Determine the (x, y) coordinate at the center of the cell enclosing the given text.  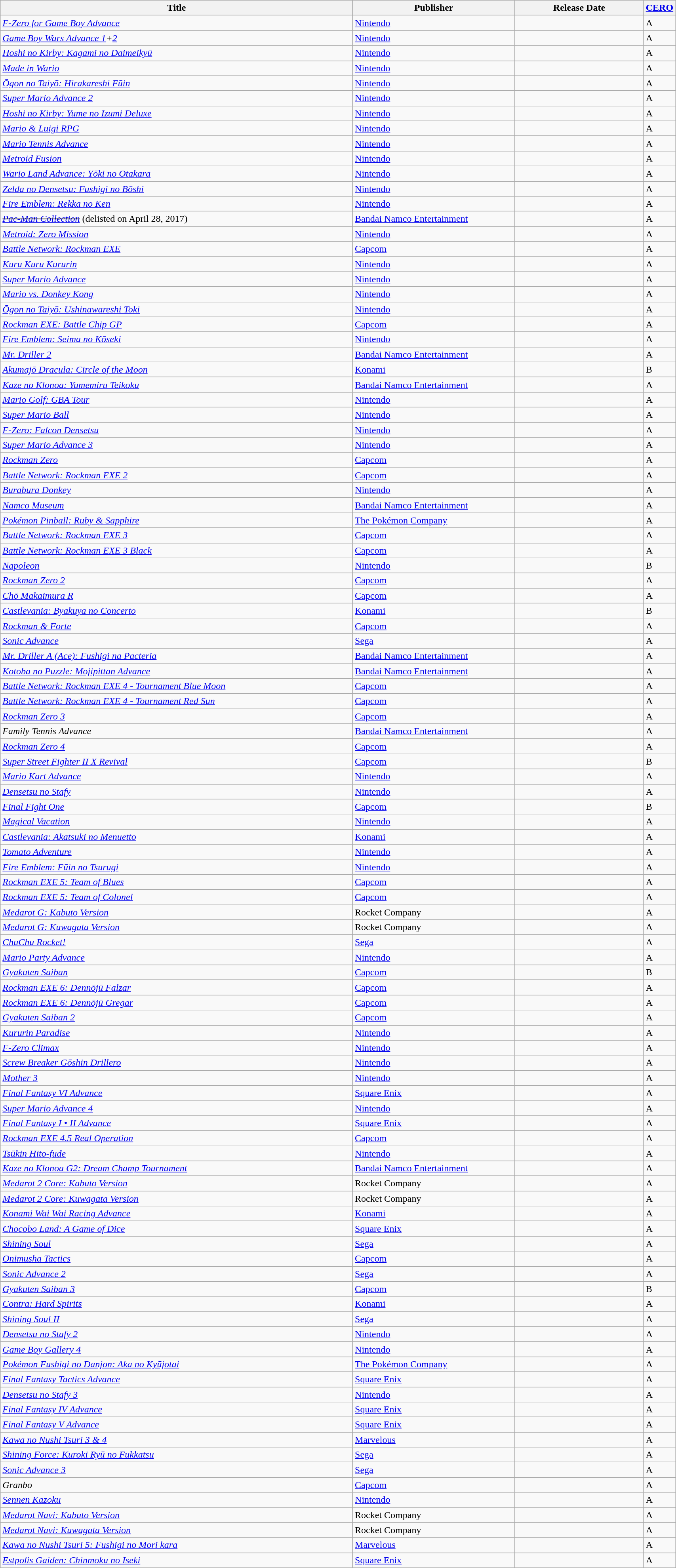
Metroid: Zero Mission (177, 234)
Fire Emblem: Fūin no Tsurugi (177, 867)
Final Fantasy IV Advance (177, 1410)
Densetsu no Stafy 3 (177, 1394)
Gyakuten Saiban 2 (177, 1018)
Kururin Paradise (177, 1033)
Family Tennis Advance (177, 731)
Zelda no Densetsu: Fushigi no Bōshi (177, 189)
Kaze no Klonoa: Yumemiru Teikoku (177, 384)
Final Fantasy V Advance (177, 1425)
Namco Museum (177, 505)
Tsūkin Hito-fude (177, 1153)
F-Zero for Game Boy Advance (177, 23)
Battle Network: Rockman EXE 4 - Tournament Red Sun (177, 701)
Super Mario Advance 2 (177, 98)
Super Street Fighter II X Revival (177, 761)
Medarot 2 Core: Kuwagata Version (177, 1199)
F-Zero Climax (177, 1048)
Super Mario Advance 4 (177, 1108)
Fire Emblem: Rekka no Ken (177, 204)
Pac-Man Collection (delisted on April 28, 2017) (177, 219)
Super Mario Advance (177, 279)
CERO (659, 8)
Battle Network: Rockman EXE 2 (177, 475)
Magical Vacation (177, 822)
Mr. Driller 2 (177, 354)
F-Zero: Falcon Densetsu (177, 430)
Gyakuten Saiban (177, 972)
Sonic Advance 3 (177, 1470)
ChuChu Rocket! (177, 942)
Metroid Fusion (177, 158)
Fire Emblem: Seima no Kōseki (177, 339)
Super Mario Advance 3 (177, 445)
Medarot 2 Core: Kabuto Version (177, 1184)
Hoshi no Kirby: Kagami no Daimeikyū (177, 53)
Final Fantasy VI Advance (177, 1093)
Super Mario Ball (177, 415)
Mario vs. Donkey Kong (177, 294)
Hoshi no Kirby: Yume no Izumi Deluxe (177, 113)
Final Fantasy Tactics Advance (177, 1379)
Rockman EXE 6: Dennōjū Falzar (177, 988)
Mr. Driller A (Ace): Fushigi na Pacteria (177, 656)
Medarot Navi: Kuwagata Version (177, 1530)
Title (177, 8)
Sennen Kazoku (177, 1500)
Rockman & Forte (177, 626)
Sonic Advance 2 (177, 1274)
Mario Party Advance (177, 957)
Rockman Zero 4 (177, 746)
Mario Tennis Advance (177, 143)
Pokémon Pinball: Ruby & Sapphire (177, 520)
Onimusha Tactics (177, 1259)
Tomato Adventure (177, 852)
Game Boy Wars Advance 1+2 (177, 38)
Castlevania: Byakuya no Concerto (177, 611)
Ōgon no Taiyō: Hirakareshi Fūin (177, 83)
Made in Wario (177, 68)
Granbo (177, 1485)
Kawa no Nushi Tsuri 3 & 4 (177, 1440)
Rockman Zero (177, 460)
Publisher (434, 8)
Rockman Zero 3 (177, 716)
Konami Wai Wai Racing Advance (177, 1214)
Gyakuten Saiban 3 (177, 1289)
Mother 3 (177, 1078)
Burabura Donkey (177, 490)
Kawa no Nushi Tsuri 5: Fushigi no Mori kara (177, 1545)
Medarot Navi: Kabuto Version (177, 1515)
Shining Force: Kuroki Ryū no Fukkatsu (177, 1455)
Rockman EXE: Battle Chip GP (177, 324)
Rockman EXE 5: Team of Colonel (177, 897)
Chocobo Land: A Game of Dice (177, 1229)
Mario & Luigi RPG (177, 128)
Kaze no Klonoa G2: Dream Champ Tournament (177, 1168)
Final Fight One (177, 807)
Akumajō Dracula: Circle of the Moon (177, 369)
Mario Golf: GBA Tour (177, 400)
Battle Network: Rockman EXE (177, 249)
Shining Soul (177, 1244)
Shining Soul II (177, 1319)
Estpolis Gaiden: Chinmoku no Iseki (177, 1560)
Densetsu no Stafy 2 (177, 1334)
Release Date (579, 8)
Wario Land Advance: Yōki no Otakara (177, 173)
Ōgon no Taiyō: Ushinawareshi Toki (177, 309)
Castlevania: Akatsuki no Menuetto (177, 837)
Kotoba no Puzzle: Mojipittan Advance (177, 671)
Rockman EXE 5: Team of Blues (177, 882)
Battle Network: Rockman EXE 3 (177, 535)
Kuru Kuru Kururin (177, 264)
Battle Network: Rockman EXE 3 Black (177, 550)
Final Fantasy I • II Advance (177, 1123)
Chō Makaimura R (177, 596)
Rockman EXE 4.5 Real Operation (177, 1138)
Medarot G: Kuwagata Version (177, 927)
Rockman EXE 6: Dennōjū Gregar (177, 1003)
Medarot G: Kabuto Version (177, 912)
Sonic Advance (177, 641)
Densetsu no Stafy (177, 792)
Battle Network: Rockman EXE 4 - Tournament Blue Moon (177, 686)
Game Boy Gallery 4 (177, 1349)
Contra: Hard Spirits (177, 1304)
Rockman Zero 2 (177, 580)
Screw Breaker Gōshin Drillero (177, 1063)
Mario Kart Advance (177, 776)
Napoleon (177, 565)
Pokémon Fushigi no Danjon: Aka no Kyūjotai (177, 1364)
